Identify which cell holds the provided text, then report its [X, Y] central coordinate. 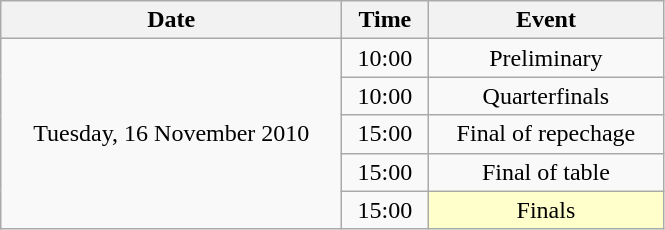
Date [172, 20]
Final of repechage [546, 134]
Tuesday, 16 November 2010 [172, 134]
Quarterfinals [546, 96]
Final of table [546, 172]
Event [546, 20]
Time [385, 20]
Preliminary [546, 58]
Finals [546, 210]
